Capture the cell that displays the provided text and extract its [X, Y] central coordinate. 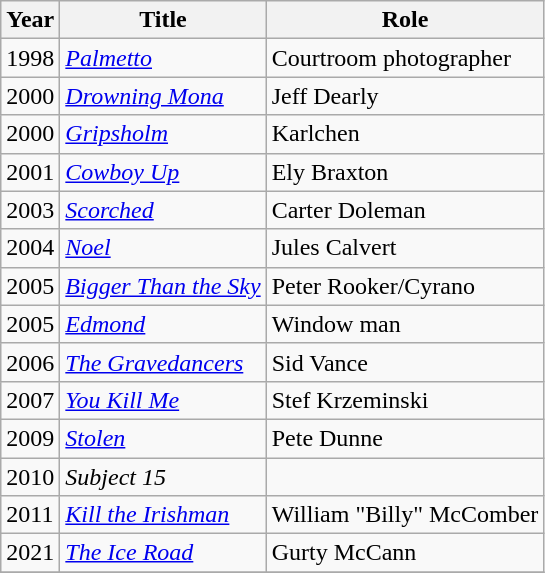
Courtroom photographer [405, 58]
Palmetto [163, 58]
2004 [30, 248]
Noel [163, 248]
2006 [30, 362]
You Kill Me [163, 400]
Subject 15 [163, 477]
Peter Rooker/Cyrano [405, 286]
Bigger Than the Sky [163, 286]
William "Billy" McComber [405, 515]
Role [405, 20]
Ely Braxton [405, 172]
Jules Calvert [405, 248]
The Ice Road [163, 553]
2011 [30, 515]
Scorched [163, 210]
The Gravedancers [163, 362]
Gripsholm [163, 134]
2007 [30, 400]
2010 [30, 477]
Stef Krzeminski [405, 400]
Carter Doleman [405, 210]
2003 [30, 210]
Window man [405, 324]
Pete Dunne [405, 438]
Cowboy Up [163, 172]
Sid Vance [405, 362]
Title [163, 20]
Stolen [163, 438]
Year [30, 20]
2021 [30, 553]
2009 [30, 438]
Edmond [163, 324]
2001 [30, 172]
Drowning Mona [163, 96]
Gurty McCann [405, 553]
1998 [30, 58]
Jeff Dearly [405, 96]
Kill the Irishman [163, 515]
Karlchen [405, 134]
